From the cell containing the given text, extract its center point as [x, y] coordinate. 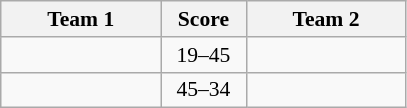
19–45 [204, 55]
Score [204, 19]
Team 1 [81, 19]
45–34 [204, 90]
Team 2 [326, 19]
